Search for the cell housing the specified text and yield its (X, Y) center coordinate. 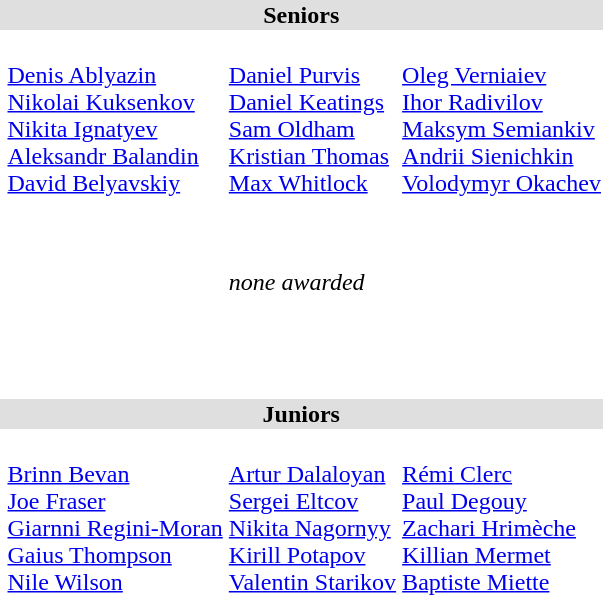
Daniel PurvisDaniel KeatingsSam OldhamKristian ThomasMax Whitlock (312, 116)
Oleg VerniaievIhor RadivilovMaksym SemiankivAndrii SienichkinVolodymyr Okachev (502, 116)
none awarded (312, 282)
Seniors (301, 15)
Juniors (301, 414)
Denis AblyazinNikolai KuksenkovNikita IgnatyevAleksandr BalandinDavid Belyavskiy (115, 116)
